Extract the [X, Y] coordinate from the center of the cell holding the provided text.  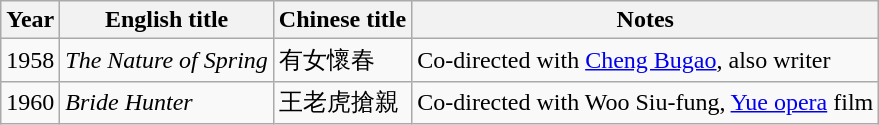
1960 [30, 102]
Co-directed with Woo Siu-fung, Yue opera film [646, 102]
Bride Hunter [167, 102]
Year [30, 20]
有女懷春 [342, 60]
Co-directed with Cheng Bugao, also writer [646, 60]
The Nature of Spring [167, 60]
1958 [30, 60]
Notes [646, 20]
王老虎搶親 [342, 102]
English title [167, 20]
Chinese title [342, 20]
